Locate the cell with the specified text and output its [X, Y] center coordinate. 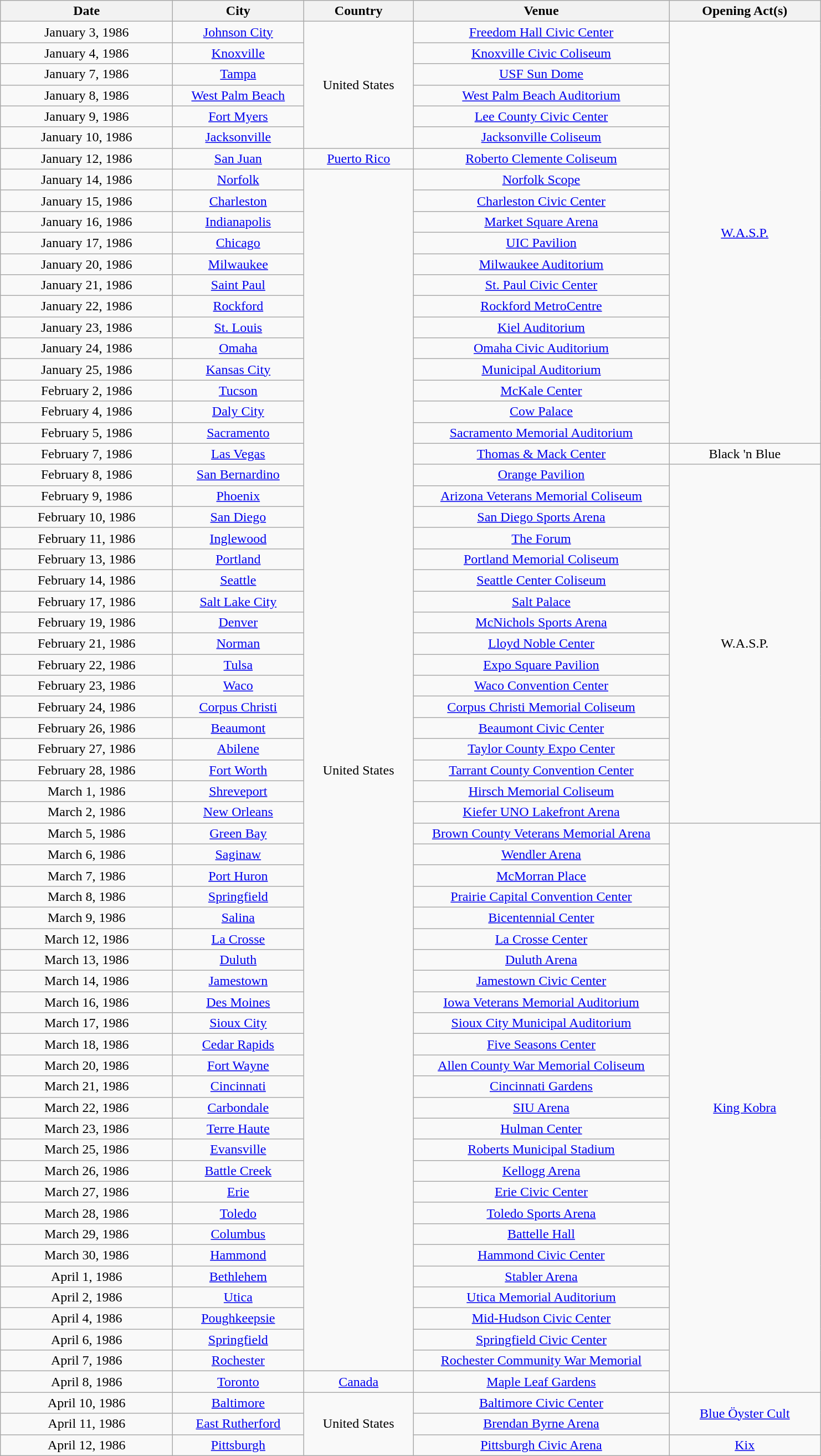
Cedar Rapids [238, 1044]
Saint Paul [238, 285]
Rochester [238, 1361]
Battelle Hall [541, 1234]
Hulman Center [541, 1129]
Fort Worth [238, 770]
February 21, 1986 [86, 644]
Brendan Byrne Arena [541, 1424]
Lloyd Noble Center [541, 644]
Baltimore [238, 1403]
March 8, 1986 [86, 896]
Kiefer UNO Lakefront Arena [541, 812]
Pittsburgh Civic Arena [541, 1445]
Allen County War Memorial Coliseum [541, 1065]
Venue [541, 11]
February 8, 1986 [86, 475]
Norman [238, 644]
Sacramento [238, 433]
Municipal Auditorium [541, 370]
January 20, 1986 [86, 264]
Erie [238, 1192]
Date [86, 11]
January 7, 1986 [86, 74]
January 25, 1986 [86, 370]
Wendler Arena [541, 854]
March 29, 1986 [86, 1234]
Five Seasons Center [541, 1044]
Sacramento Memorial Auditorium [541, 433]
Knoxville Civic Coliseum [541, 53]
Abilene [238, 749]
Indianapolis [238, 222]
February 19, 1986 [86, 623]
Corpus Christi Memorial Coliseum [541, 707]
April 8, 1986 [86, 1382]
February 23, 1986 [86, 686]
Rockford [238, 306]
Toledo Sports Arena [541, 1213]
Bethlehem [238, 1276]
Springfield Civic Center [541, 1340]
January 10, 1986 [86, 137]
January 4, 1986 [86, 53]
Phoenix [238, 496]
Poughkeepsie [238, 1319]
Country [359, 11]
Hammond [238, 1255]
April 12, 1986 [86, 1445]
St. Louis [238, 327]
City [238, 11]
Knoxville [238, 53]
Battle Creek [238, 1171]
Portland [238, 559]
Shreveport [238, 791]
SIU Arena [541, 1108]
February 14, 1986 [86, 580]
Erie Civic Center [541, 1192]
February 17, 1986 [86, 601]
Market Square Arena [541, 222]
Utica Memorial Auditorium [541, 1298]
Johnson City [238, 32]
Salt Palace [541, 601]
West Palm Beach Auditorium [541, 95]
Cow Palace [541, 412]
Saginaw [238, 854]
Cincinnati [238, 1086]
Jamestown [238, 981]
McMorran Place [541, 875]
Carbondale [238, 1108]
April 1, 1986 [86, 1276]
San Diego Sports Arena [541, 517]
Kellogg Arena [541, 1171]
Roberts Municipal Stadium [541, 1150]
Waco [238, 686]
Roberto Clemente Coliseum [541, 158]
Tarrant County Convention Center [541, 770]
Seattle Center Coliseum [541, 580]
Orange Pavilion [541, 475]
Maple Leaf Gardens [541, 1382]
St. Paul Civic Center [541, 285]
Brown County Veterans Memorial Arena [541, 833]
March 12, 1986 [86, 939]
Expo Square Pavilion [541, 665]
Hirsch Memorial Coliseum [541, 791]
Lee County Civic Center [541, 116]
January 3, 1986 [86, 32]
March 23, 1986 [86, 1129]
Duluth [238, 960]
April 6, 1986 [86, 1340]
Tampa [238, 74]
East Rutherford [238, 1424]
January 14, 1986 [86, 180]
Milwaukee [238, 264]
April 10, 1986 [86, 1403]
March 18, 1986 [86, 1044]
Beaumont [238, 728]
January 8, 1986 [86, 95]
Sioux City Municipal Auditorium [541, 1023]
Toronto [238, 1382]
April 11, 1986 [86, 1424]
February 24, 1986 [86, 707]
Tucson [238, 391]
March 1, 1986 [86, 791]
New Orleans [238, 812]
February 10, 1986 [86, 517]
McKale Center [541, 391]
Denver [238, 623]
Evansville [238, 1150]
March 25, 1986 [86, 1150]
March 2, 1986 [86, 812]
West Palm Beach [238, 95]
Fort Myers [238, 116]
February 11, 1986 [86, 538]
Rockford MetroCentre [541, 306]
Prairie Capital Convention Center [541, 896]
Arizona Veterans Memorial Coliseum [541, 496]
February 7, 1986 [86, 454]
Milwaukee Auditorium [541, 264]
Taylor County Expo Center [541, 749]
Des Moines [238, 1002]
San Diego [238, 517]
February 5, 1986 [86, 433]
Kansas City [238, 370]
Charleston [238, 201]
April 2, 1986 [86, 1298]
Opening Act(s) [745, 11]
Corpus Christi [238, 707]
Omaha Civic Auditorium [541, 348]
Puerto Rico [359, 158]
Portland Memorial Coliseum [541, 559]
Jacksonville Coliseum [541, 137]
February 28, 1986 [86, 770]
January 21, 1986 [86, 285]
January 17, 1986 [86, 243]
January 15, 1986 [86, 201]
Inglewood [238, 538]
Blue Öyster Cult [745, 1413]
Chicago [238, 243]
Norfolk Scope [541, 180]
January 9, 1986 [86, 116]
Canada [359, 1382]
Sioux City [238, 1023]
Tulsa [238, 665]
February 9, 1986 [86, 496]
Pittsburgh [238, 1445]
Norfolk [238, 180]
Green Bay [238, 833]
Columbus [238, 1234]
Baltimore Civic Center [541, 1403]
February 13, 1986 [86, 559]
Freedom Hall Civic Center [541, 32]
Salt Lake City [238, 601]
March 5, 1986 [86, 833]
February 27, 1986 [86, 749]
March 22, 1986 [86, 1108]
March 14, 1986 [86, 981]
San Bernardino [238, 475]
Charleston Civic Center [541, 201]
Black 'n Blue [745, 454]
March 27, 1986 [86, 1192]
Daly City [238, 412]
March 28, 1986 [86, 1213]
January 24, 1986 [86, 348]
April 7, 1986 [86, 1361]
Salina [238, 917]
Iowa Veterans Memorial Auditorium [541, 1002]
March 7, 1986 [86, 875]
Utica [238, 1298]
Las Vegas [238, 454]
UIC Pavilion [541, 243]
La Crosse Center [541, 939]
USF Sun Dome [541, 74]
Rochester Community War Memorial [541, 1361]
King Kobra [745, 1108]
March 9, 1986 [86, 917]
Seattle [238, 580]
San Juan [238, 158]
Port Huron [238, 875]
January 23, 1986 [86, 327]
February 4, 1986 [86, 412]
Bicentennial Center [541, 917]
March 20, 1986 [86, 1065]
Waco Convention Center [541, 686]
Omaha [238, 348]
March 13, 1986 [86, 960]
March 16, 1986 [86, 1002]
La Crosse [238, 939]
Jamestown Civic Center [541, 981]
January 16, 1986 [86, 222]
March 26, 1986 [86, 1171]
McNichols Sports Arena [541, 623]
Kiel Auditorium [541, 327]
March 30, 1986 [86, 1255]
Mid-Hudson Civic Center [541, 1319]
Thomas & Mack Center [541, 454]
February 2, 1986 [86, 391]
Cincinnati Gardens [541, 1086]
Toledo [238, 1213]
February 26, 1986 [86, 728]
January 12, 1986 [86, 158]
Beaumont Civic Center [541, 728]
April 4, 1986 [86, 1319]
Hammond Civic Center [541, 1255]
Duluth Arena [541, 960]
Jacksonville [238, 137]
The Forum [541, 538]
Terre Haute [238, 1129]
March 17, 1986 [86, 1023]
Stabler Arena [541, 1276]
Fort Wayne [238, 1065]
February 22, 1986 [86, 665]
Kix [745, 1445]
January 22, 1986 [86, 306]
March 6, 1986 [86, 854]
March 21, 1986 [86, 1086]
